Determine the [x, y] coordinate at the center of the cell enclosing the given text.  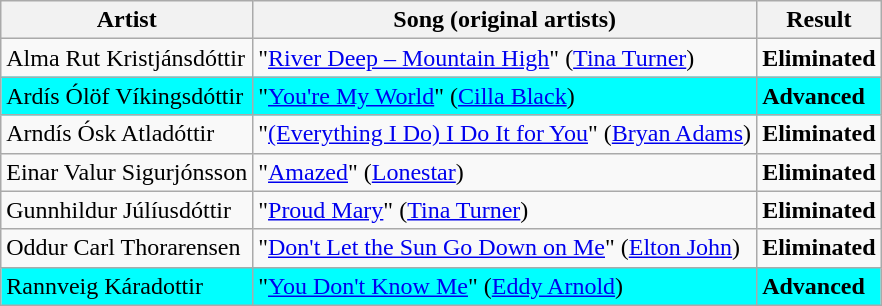
Arndís Ósk Atladóttir [127, 134]
Oddur Carl Thorarensen [127, 248]
"River Deep – Mountain High" (Tina Turner) [505, 58]
"You're My World" (Cilla Black) [505, 96]
Einar Valur Sigurjónsson [127, 172]
Gunnhildur Júlíusdóttir [127, 210]
"(Everything I Do) I Do It for You" (Bryan Adams) [505, 134]
"Proud Mary" (Tina Turner) [505, 210]
"Don't Let the Sun Go Down on Me" (Elton John) [505, 248]
Rannveig Káradottir [127, 286]
Artist [127, 20]
"You Don't Know Me" (Eddy Arnold) [505, 286]
Ardís Ólöf Víkingsdóttir [127, 96]
Result [819, 20]
"Amazed" (Lonestar) [505, 172]
Alma Rut Kristjánsdóttir [127, 58]
Song (original artists) [505, 20]
